Search for the cell housing the specified text and yield its (X, Y) center coordinate. 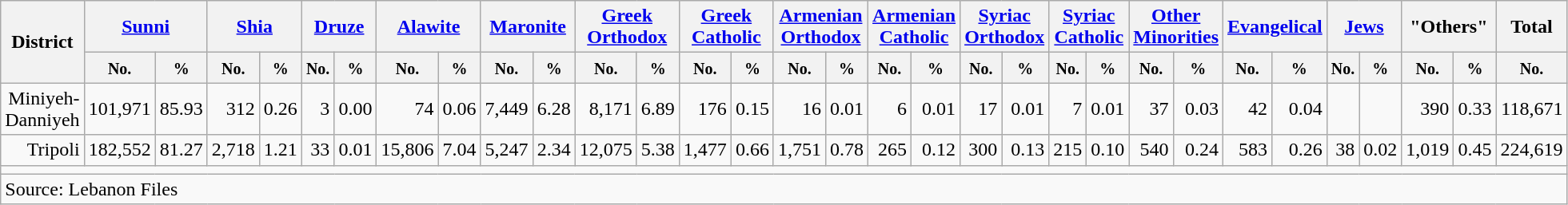
1.21 (280, 150)
0.45 (1474, 150)
33 (317, 150)
Armenian Orthodox (820, 27)
Syriac Catholic (1089, 27)
Druze (339, 27)
0.02 (1380, 150)
1,019 (1428, 150)
Tripoli (42, 150)
8,171 (606, 108)
Greek Orthodox (627, 27)
Sunni (146, 27)
583 (1247, 150)
224,619 (1532, 150)
5.38 (657, 150)
6.28 (553, 108)
0.12 (936, 150)
215 (1068, 150)
390 (1428, 108)
3 (317, 108)
0.15 (752, 108)
265 (890, 150)
Other Minorities (1176, 27)
74 (408, 108)
District (42, 41)
Miniyeh-Danniyeh (42, 108)
12,075 (606, 150)
540 (1151, 150)
7,449 (507, 108)
1,477 (705, 150)
6.89 (657, 108)
38 (1343, 150)
0.24 (1198, 150)
0.03 (1198, 108)
Source: Lebanon Files (784, 189)
37 (1151, 108)
182,552 (120, 150)
42 (1247, 108)
0.66 (752, 150)
312 (233, 108)
Evangelical (1275, 27)
101,971 (120, 108)
Syriac Orthodox (1004, 27)
"Others" (1449, 27)
0.10 (1108, 150)
2,718 (233, 150)
Alawite (429, 27)
5,247 (507, 150)
Greek Catholic (726, 27)
0.00 (355, 108)
85.93 (181, 108)
0.13 (1025, 150)
0.06 (459, 108)
300 (981, 150)
6 (890, 108)
176 (705, 108)
1,751 (800, 150)
17 (981, 108)
0.33 (1474, 108)
Armenian Catholic (915, 27)
81.27 (181, 150)
7.04 (459, 150)
Shia (254, 27)
Total (1532, 27)
Jews (1364, 27)
2.34 (553, 150)
7 (1068, 108)
16 (800, 108)
118,671 (1532, 108)
0.04 (1299, 108)
Maronite (528, 27)
0.78 (846, 150)
15,806 (408, 150)
